Output the (X, Y) coordinate of the center of the cell containing the given text.  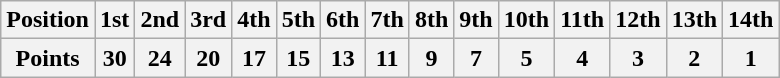
3rd (208, 20)
6th (343, 20)
2nd (160, 20)
Position (48, 20)
13 (343, 58)
30 (114, 58)
9th (476, 20)
12th (638, 20)
3 (638, 58)
20 (208, 58)
8th (431, 20)
4 (582, 58)
1st (114, 20)
11th (582, 20)
7th (387, 20)
17 (254, 58)
1 (751, 58)
24 (160, 58)
Points (48, 58)
14th (751, 20)
9 (431, 58)
15 (298, 58)
13th (694, 20)
4th (254, 20)
2 (694, 58)
11 (387, 58)
10th (526, 20)
5th (298, 20)
7 (476, 58)
5 (526, 58)
